Return the (X, Y) coordinate for the center point of the cell that contains the specified text.  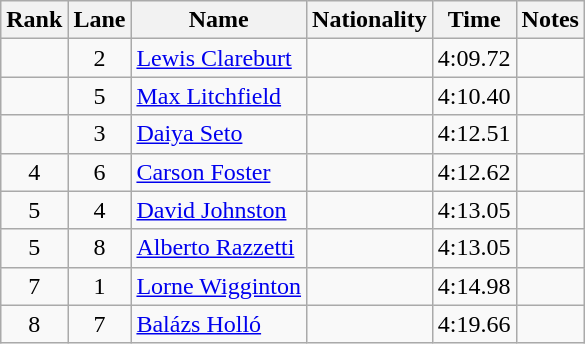
4:10.40 (474, 96)
Carson Foster (219, 172)
Daiya Seto (219, 134)
Lewis Clareburt (219, 58)
Lorne Wigginton (219, 286)
4:14.98 (474, 286)
Notes (550, 20)
Nationality (370, 20)
Time (474, 20)
6 (100, 172)
Rank (34, 20)
Name (219, 20)
1 (100, 286)
4:09.72 (474, 58)
2 (100, 58)
Lane (100, 20)
3 (100, 134)
Max Litchfield (219, 96)
David Johnston (219, 210)
4:19.66 (474, 324)
4:12.62 (474, 172)
4:12.51 (474, 134)
Alberto Razzetti (219, 248)
Balázs Holló (219, 324)
